Return the (X, Y) coordinate for the center point of the cell that contains the specified text.  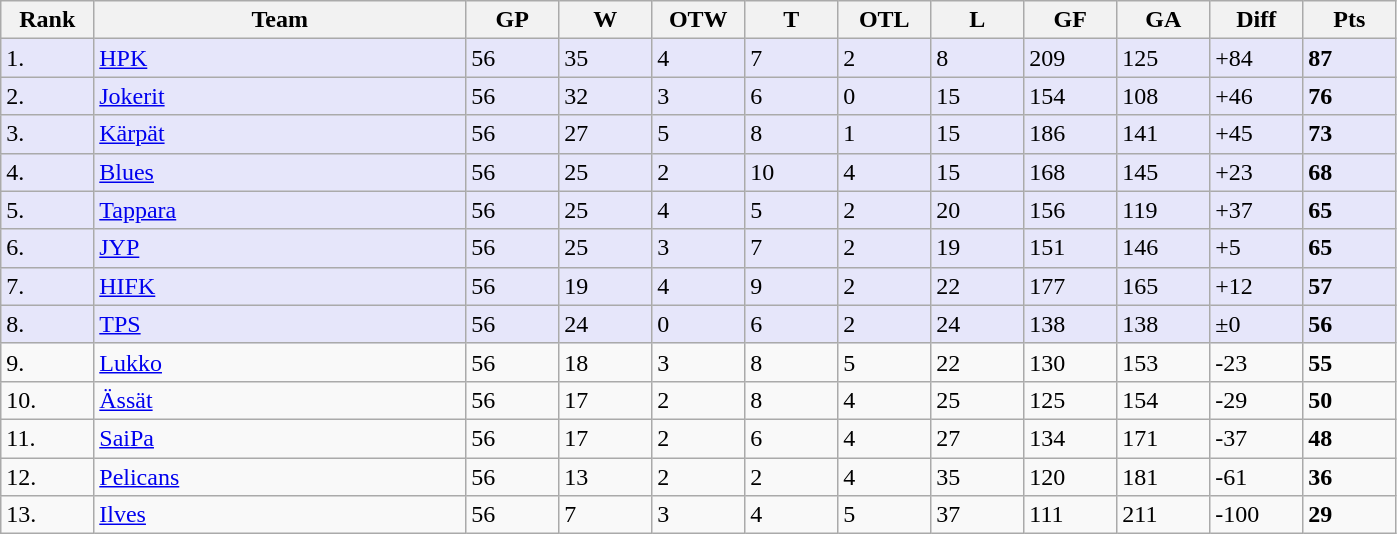
48 (1350, 438)
L (978, 20)
146 (1164, 248)
+46 (1256, 96)
Lukko (280, 362)
141 (1164, 134)
29 (1350, 515)
-29 (1256, 400)
-23 (1256, 362)
+23 (1256, 172)
68 (1350, 172)
Blues (280, 172)
GA (1164, 20)
Diff (1256, 20)
8. (48, 324)
209 (1070, 58)
165 (1164, 286)
HIFK (280, 286)
Ilves (280, 515)
171 (1164, 438)
-61 (1256, 477)
±0 (1256, 324)
Kärpät (280, 134)
37 (978, 515)
+5 (1256, 248)
Tappara (280, 210)
36 (1350, 477)
32 (606, 96)
Jokerit (280, 96)
7. (48, 286)
+37 (1256, 210)
OTW (698, 20)
120 (1070, 477)
111 (1070, 515)
181 (1164, 477)
13 (606, 477)
W (606, 20)
Ässät (280, 400)
9 (792, 286)
+45 (1256, 134)
119 (1164, 210)
9. (48, 362)
GP (512, 20)
Rank (48, 20)
2. (48, 96)
18 (606, 362)
JYP (280, 248)
1. (48, 58)
OTL (884, 20)
177 (1070, 286)
4. (48, 172)
108 (1164, 96)
153 (1164, 362)
211 (1164, 515)
Pelicans (280, 477)
10. (48, 400)
12. (48, 477)
+12 (1256, 286)
156 (1070, 210)
1 (884, 134)
HPK (280, 58)
GF (1070, 20)
55 (1350, 362)
145 (1164, 172)
11. (48, 438)
Team (280, 20)
186 (1070, 134)
T (792, 20)
10 (792, 172)
-100 (1256, 515)
+84 (1256, 58)
3. (48, 134)
151 (1070, 248)
168 (1070, 172)
50 (1350, 400)
-37 (1256, 438)
Pts (1350, 20)
130 (1070, 362)
SaiPa (280, 438)
TPS (280, 324)
57 (1350, 286)
20 (978, 210)
76 (1350, 96)
13. (48, 515)
134 (1070, 438)
73 (1350, 134)
5. (48, 210)
6. (48, 248)
87 (1350, 58)
